From the cell containing the given text, extract its center point as (x, y) coordinate. 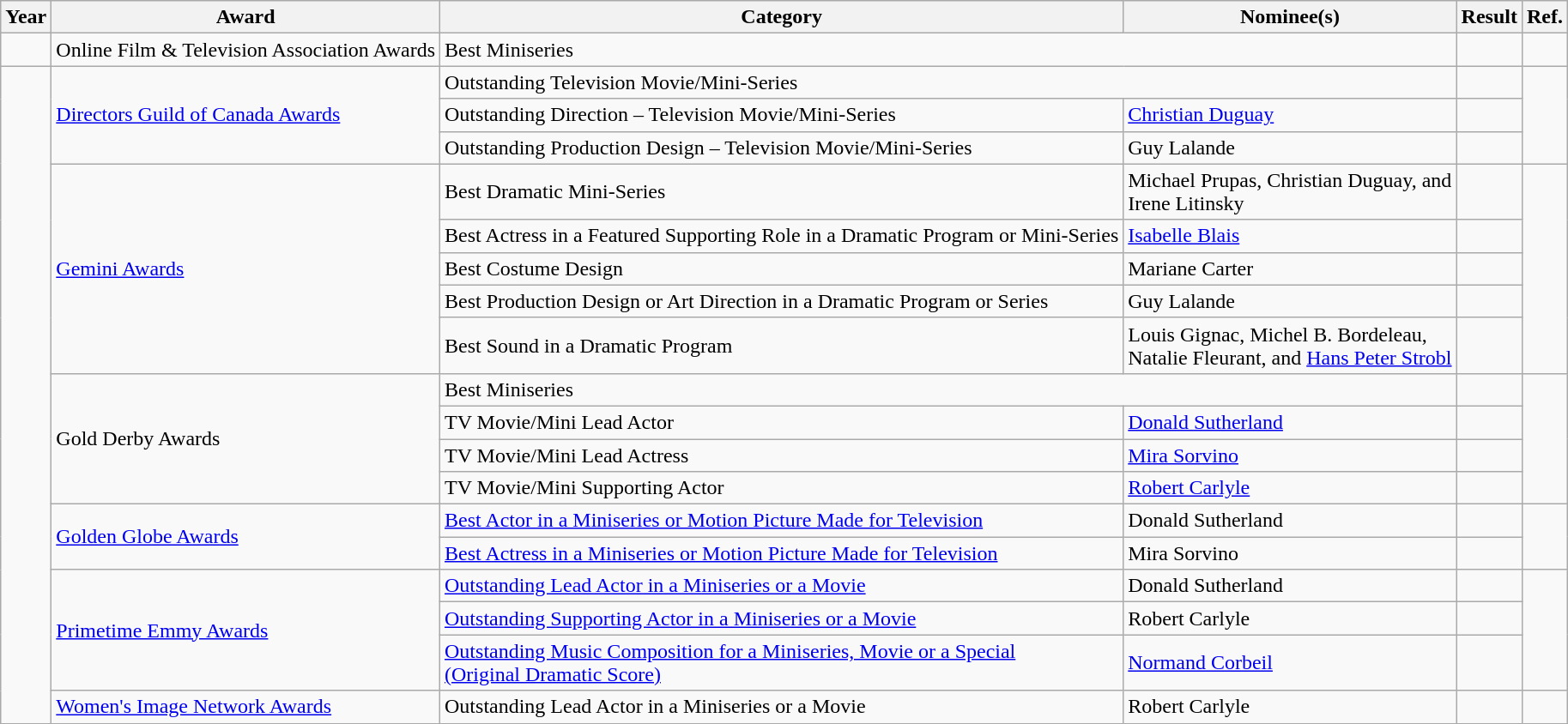
Outstanding Television Movie/Mini-Series (949, 82)
Best Actress in a Miniseries or Motion Picture Made for Television (782, 553)
Outstanding Direction – Television Movie/Mini-Series (782, 115)
Outstanding Supporting Actor in a Miniseries or a Movie (782, 618)
Normand Corbeil (1290, 662)
Best Sound in a Dramatic Program (782, 345)
Nominee(s) (1290, 17)
Online Film & Television Association Awards (245, 50)
Best Actress in a Featured Supporting Role in a Dramatic Program or Mini-Series (782, 236)
Primetime Emmy Awards (245, 630)
Category (782, 17)
Gemini Awards (245, 268)
Ref. (1545, 17)
TV Movie/Mini Lead Actress (782, 456)
Mariane Carter (1290, 268)
Golden Globe Awards (245, 537)
Gold Derby Awards (245, 438)
Outstanding Music Composition for a Miniseries, Movie or a Special (Original Dramatic Score) (782, 662)
Directors Guild of Canada Awards (245, 115)
Christian Duguay (1290, 115)
Award (245, 17)
Outstanding Production Design – Television Movie/Mini-Series (782, 148)
Year (26, 17)
Michael Prupas, Christian Duguay, and Irene Litinsky (1290, 192)
Best Actor in a Miniseries or Motion Picture Made for Television (782, 521)
Best Dramatic Mini-Series (782, 192)
TV Movie/Mini Lead Actor (782, 422)
Result (1489, 17)
Louis Gignac, Michel B. Bordeleau, Natalie Fleurant, and Hans Peter Strobl (1290, 345)
Isabelle Blais (1290, 236)
Women's Image Network Awards (245, 707)
Best Costume Design (782, 268)
Best Production Design or Art Direction in a Dramatic Program or Series (782, 301)
TV Movie/Mini Supporting Actor (782, 488)
